From the cell containing the given text, extract its center point as [x, y] coordinate. 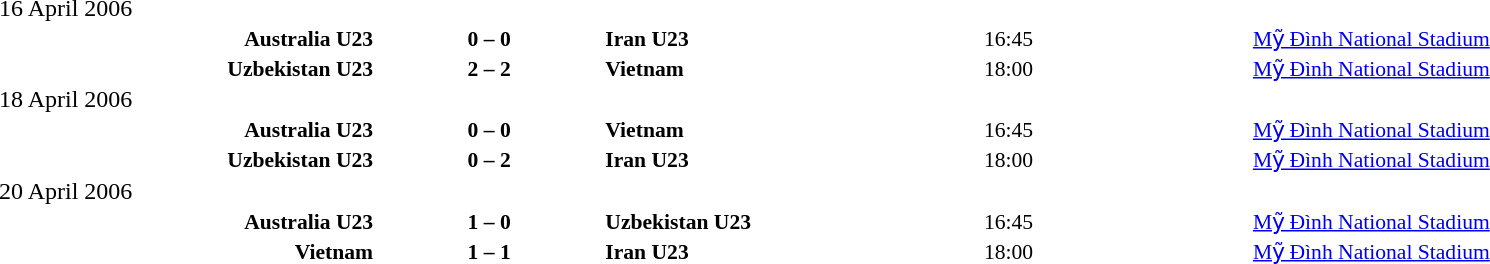
1 – 0 [489, 222]
2 – 2 [489, 68]
Uzbekistan U23 [792, 222]
0 – 2 [489, 160]
